Identify which cell holds the provided text, then report its (X, Y) central coordinate. 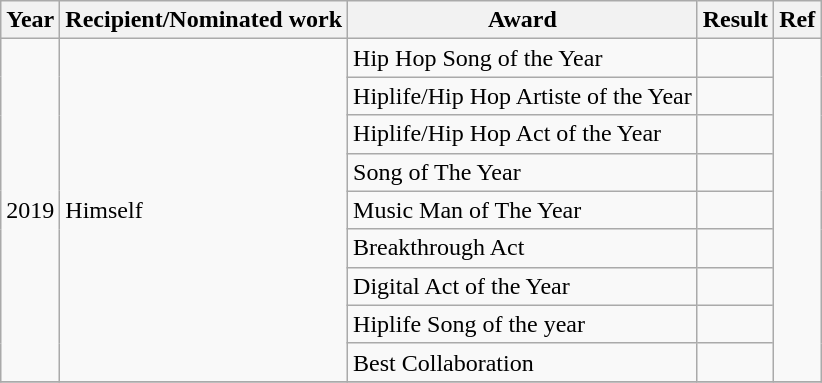
Breakthrough Act (523, 248)
Year (30, 20)
Best Collaboration (523, 362)
Song of The Year (523, 172)
2019 (30, 210)
Award (523, 20)
Hiplife Song of the year (523, 324)
Hip Hop Song of the Year (523, 58)
Ref (798, 20)
Himself (204, 210)
Result (735, 20)
Digital Act of the Year (523, 286)
Music Man of The Year (523, 210)
Hiplife/Hip Hop Act of the Year (523, 134)
Recipient/Nominated work (204, 20)
Hiplife/Hip Hop Artiste of the Year (523, 96)
